Search for the cell housing the specified text and yield its [x, y] center coordinate. 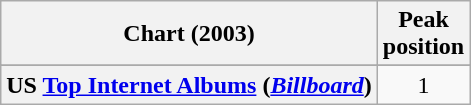
Peakposition [423, 34]
1 [423, 85]
Chart (2003) [189, 34]
US Top Internet Albums (Billboard) [189, 85]
